Identify which cell holds the provided text, then report its (X, Y) central coordinate. 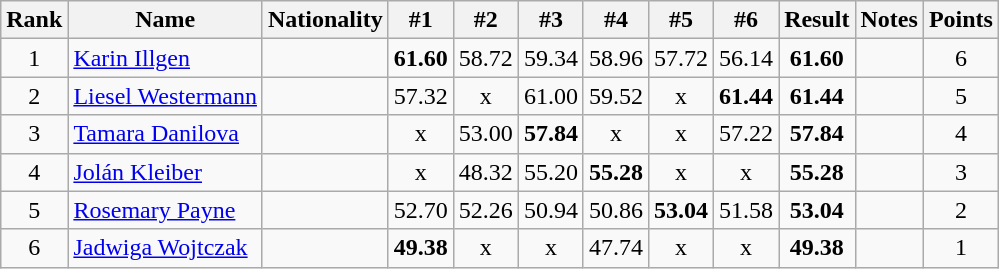
61.00 (550, 96)
Points (960, 20)
50.94 (550, 210)
55.20 (550, 172)
#5 (680, 20)
Rank (34, 20)
Jolán Kleiber (166, 172)
Jadwiga Wojtczak (166, 248)
#1 (420, 20)
Result (817, 20)
48.32 (486, 172)
59.52 (616, 96)
57.22 (746, 134)
57.72 (680, 58)
47.74 (616, 248)
#2 (486, 20)
Notes (889, 20)
Nationality (325, 20)
Name (166, 20)
53.00 (486, 134)
#3 (550, 20)
58.96 (616, 58)
#6 (746, 20)
51.58 (746, 210)
58.72 (486, 58)
Tamara Danilova (166, 134)
Karin Illgen (166, 58)
52.26 (486, 210)
57.32 (420, 96)
56.14 (746, 58)
50.86 (616, 210)
Liesel Westermann (166, 96)
59.34 (550, 58)
Rosemary Payne (166, 210)
52.70 (420, 210)
#4 (616, 20)
